Output the [X, Y] coordinate of the center of the cell containing the given text.  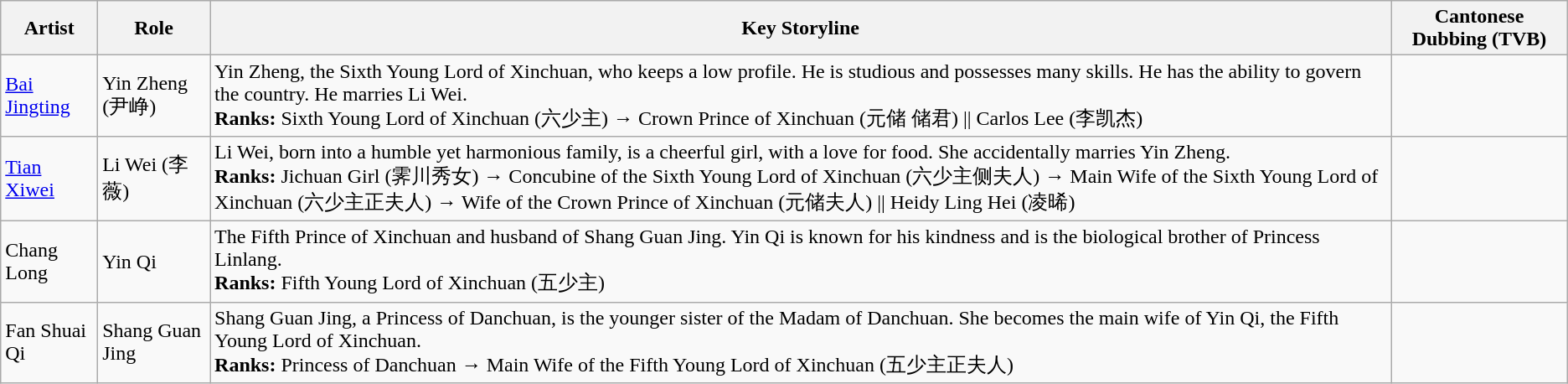
Chang Long [49, 262]
Role [154, 29]
Yin Qi [154, 262]
Bai Jingting [49, 96]
Fan Shuai Qi [49, 342]
Yin Zheng (尹峥) [154, 96]
Key Storyline [801, 29]
Artist [49, 29]
Tian Xiwei [49, 178]
Cantonese Dubbing (TVB) [1479, 29]
Shang Guan Jing [154, 342]
Li Wei (李薇) [154, 178]
